Extract the (X, Y) coordinate from the center of the cell holding the provided text.  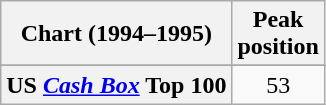
US Cash Box Top 100 (116, 85)
Peakposition (278, 34)
53 (278, 85)
Chart (1994–1995) (116, 34)
